From the cell containing the given text, extract its center point as [x, y] coordinate. 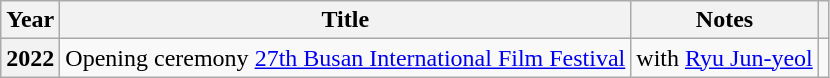
Notes [724, 20]
Year [30, 20]
Opening ceremony 27th Busan International Film Festival [346, 58]
with Ryu Jun-yeol [724, 58]
Title [346, 20]
2022 [30, 58]
